Locate the cell with the specified text and output its (X, Y) center coordinate. 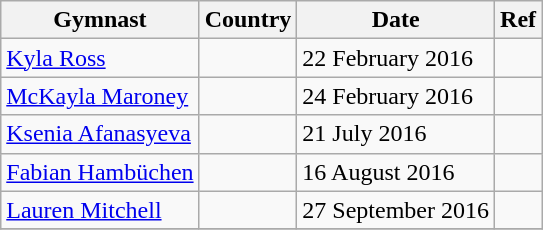
Gymnast (100, 20)
Ksenia Afanasyeva (100, 134)
Ref (518, 20)
Lauren Mitchell (100, 210)
16 August 2016 (396, 172)
24 February 2016 (396, 96)
22 February 2016 (396, 58)
Kyla Ross (100, 58)
21 July 2016 (396, 134)
McKayla Maroney (100, 96)
Date (396, 20)
27 September 2016 (396, 210)
Fabian Hambüchen (100, 172)
Country (248, 20)
